Provide the [x, y] coordinate of the cell's center where the given text is located.  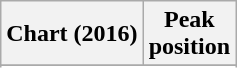
Peakposition [189, 34]
Chart (2016) [72, 34]
